Provide the (x, y) coordinate of the cell's center where the given text is located.  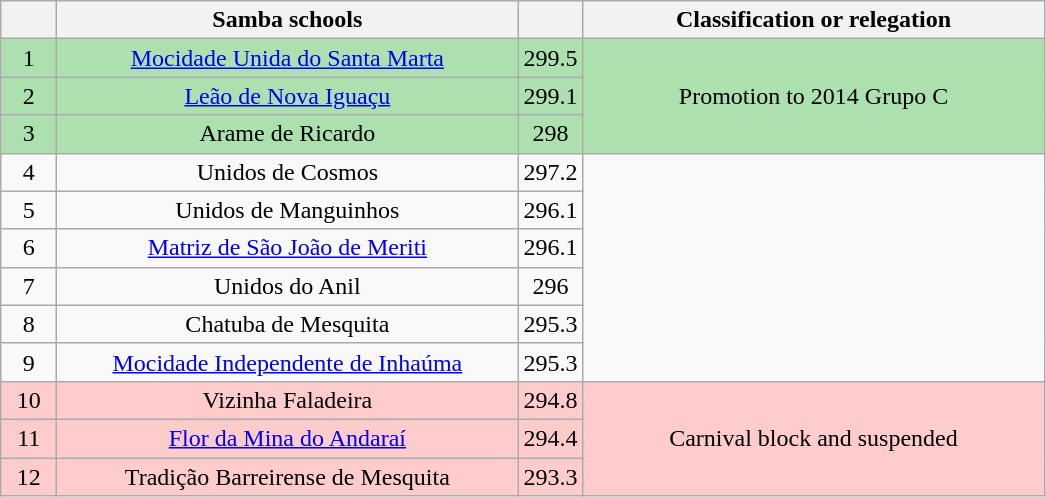
Chatuba de Mesquita (288, 324)
Unidos de Manguinhos (288, 210)
Tradição Barreirense de Mesquita (288, 477)
1 (29, 58)
7 (29, 286)
Vizinha Faladeira (288, 400)
Mocidade Unida do Santa Marta (288, 58)
Leão de Nova Iguaçu (288, 96)
293.3 (550, 477)
Flor da Mina do Andaraí (288, 438)
11 (29, 438)
Samba schools (288, 20)
299.5 (550, 58)
Classification or relegation (814, 20)
298 (550, 134)
294.4 (550, 438)
Carnival block and suspended (814, 438)
10 (29, 400)
297.2 (550, 172)
Unidos do Anil (288, 286)
Arame de Ricardo (288, 134)
8 (29, 324)
Matriz de São João de Meriti (288, 248)
5 (29, 210)
Promotion to 2014 Grupo C (814, 96)
299.1 (550, 96)
2 (29, 96)
Unidos de Cosmos (288, 172)
Mocidade Independente de Inhaúma (288, 362)
296 (550, 286)
3 (29, 134)
294.8 (550, 400)
4 (29, 172)
9 (29, 362)
6 (29, 248)
12 (29, 477)
